Pinpoint the cell where the given text exists, returning its [x, y] midpoint coordinate. 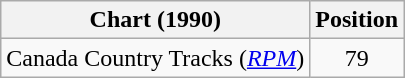
Position [357, 20]
Chart (1990) [156, 20]
79 [357, 58]
Canada Country Tracks (RPM) [156, 58]
